Find where the given text appears and provide that cell's center as [x, y] coordinate. 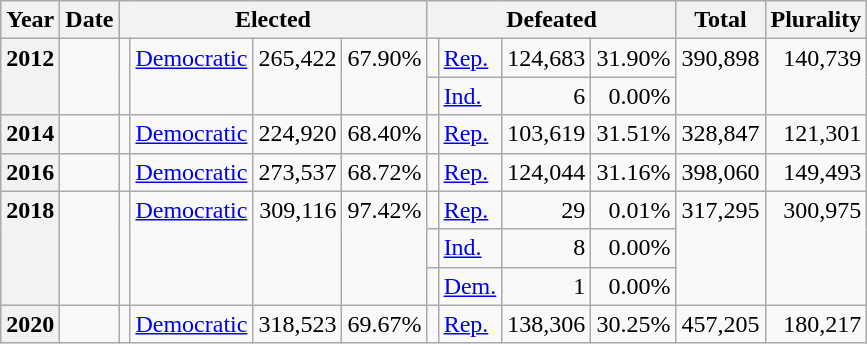
103,619 [546, 134]
31.16% [634, 172]
2016 [30, 172]
390,898 [720, 77]
265,422 [298, 77]
1 [546, 286]
8 [546, 248]
398,060 [720, 172]
457,205 [720, 324]
67.90% [384, 77]
Elected [273, 20]
2018 [30, 248]
318,523 [298, 324]
68.72% [384, 172]
2020 [30, 324]
Dem. [470, 286]
317,295 [720, 248]
30.25% [634, 324]
6 [546, 96]
149,493 [816, 172]
180,217 [816, 324]
138,306 [546, 324]
0.01% [634, 210]
Total [720, 20]
Plurality [816, 20]
121,301 [816, 134]
Defeated [552, 20]
68.40% [384, 134]
2014 [30, 134]
124,683 [546, 58]
140,739 [816, 77]
Year [30, 20]
224,920 [298, 134]
328,847 [720, 134]
2012 [30, 77]
97.42% [384, 248]
69.67% [384, 324]
309,116 [298, 248]
300,975 [816, 248]
124,044 [546, 172]
Date [90, 20]
31.90% [634, 58]
31.51% [634, 134]
29 [546, 210]
273,537 [298, 172]
